Determine the (X, Y) coordinate at the center of the cell enclosing the given text.  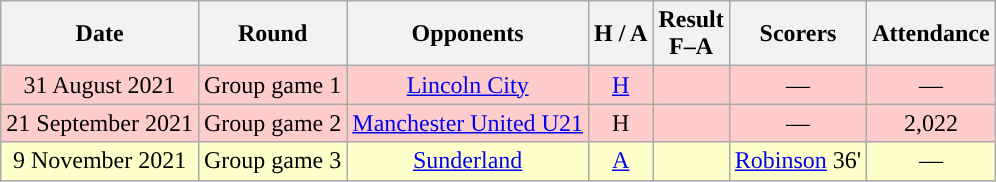
Group game 1 (272, 85)
Attendance (931, 34)
Round (272, 34)
Sunderland (468, 161)
Date (100, 34)
Lincoln City (468, 85)
H / A (620, 34)
Robinson 36' (798, 161)
Group game 2 (272, 123)
21 September 2021 (100, 123)
9 November 2021 (100, 161)
Opponents (468, 34)
Manchester United U21 (468, 123)
2,022 (931, 123)
A (620, 161)
Group game 3 (272, 161)
31 August 2021 (100, 85)
ResultF–A (691, 34)
Scorers (798, 34)
